Determine the [X, Y] coordinate at the center of the cell enclosing the given text.  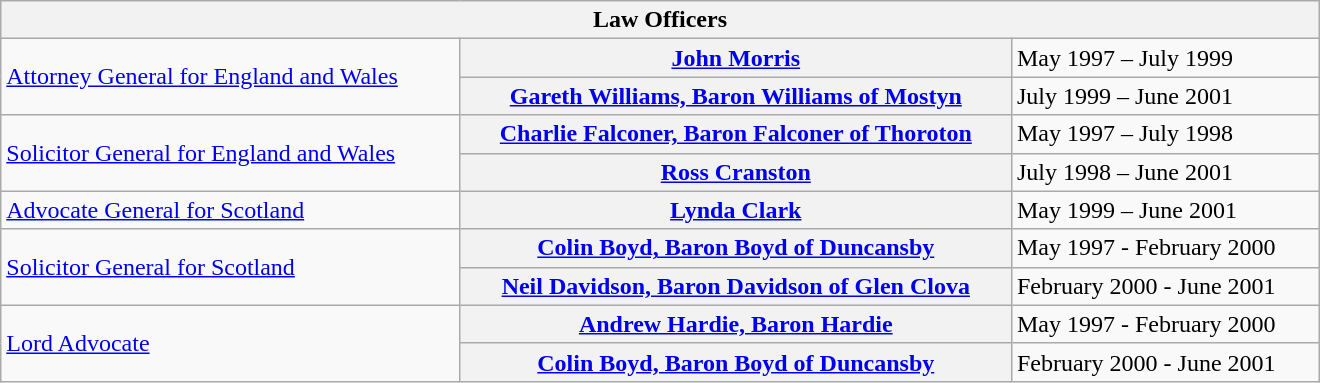
Solicitor General for England and Wales [230, 153]
Charlie Falconer, Baron Falconer of Thoroton [736, 134]
May 1997 – July 1999 [1165, 58]
May 1999 – June 2001 [1165, 210]
Advocate General for Scotland [230, 210]
May 1997 – July 1998 [1165, 134]
Attorney General for England and Wales [230, 77]
Solicitor General for Scotland [230, 267]
John Morris [736, 58]
Andrew Hardie, Baron Hardie [736, 324]
Ross Cranston [736, 172]
July 1998 – June 2001 [1165, 172]
July 1999 – June 2001 [1165, 96]
Law Officers [660, 20]
Gareth Williams, Baron Williams of Mostyn [736, 96]
Lynda Clark [736, 210]
Neil Davidson, Baron Davidson of Glen Clova [736, 286]
Lord Advocate [230, 343]
